Scan for the cell matching the given text and deliver its [x, y] coordinate at center. 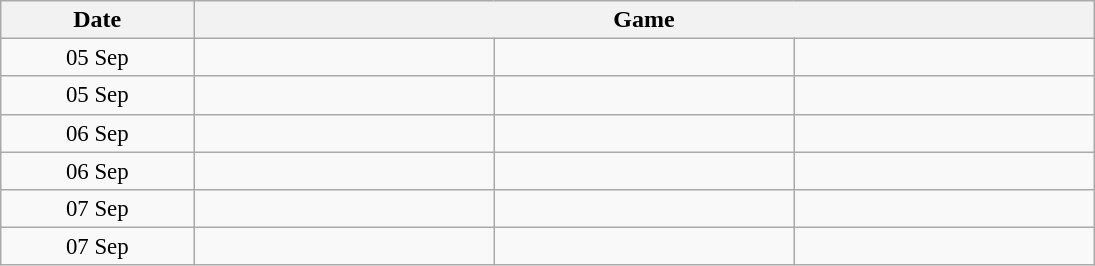
Date [98, 20]
Game [644, 20]
